Locate the cell with the specified text and output its (X, Y) center coordinate. 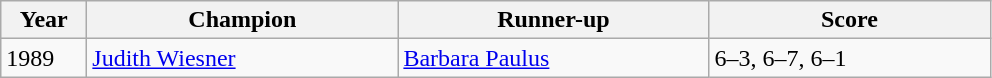
1989 (44, 58)
Judith Wiesner (242, 58)
6–3, 6–7, 6–1 (850, 58)
Year (44, 20)
Runner-up (554, 20)
Score (850, 20)
Champion (242, 20)
Barbara Paulus (554, 58)
